From the cell containing the given text, extract its center point as (x, y) coordinate. 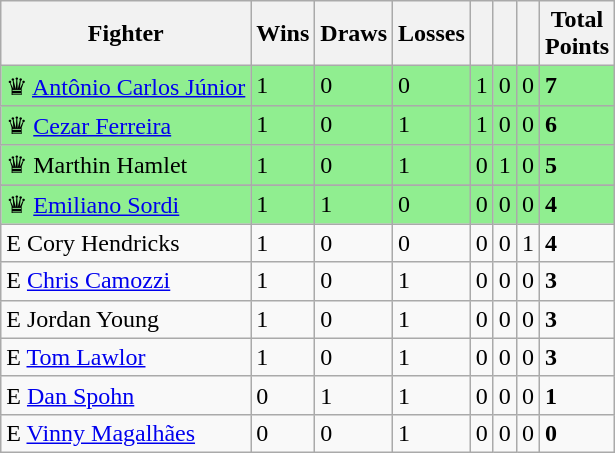
Total Points (576, 34)
E Chris Camozzi (126, 281)
E Dan Spohn (126, 395)
6 (576, 125)
7 (576, 86)
Draws (354, 34)
E Vinny Magalhães (126, 433)
E Cory Hendricks (126, 243)
♛ Cezar Ferreira (126, 125)
E Jordan Young (126, 319)
Wins (283, 34)
♛ Antônio Carlos Júnior (126, 86)
5 (576, 165)
♛ Emiliano Sordi (126, 204)
Losses (432, 34)
♛ Marthin Hamlet (126, 165)
Fighter (126, 34)
E Tom Lawlor (126, 357)
